Capture the cell that displays the provided text and extract its (x, y) central coordinate. 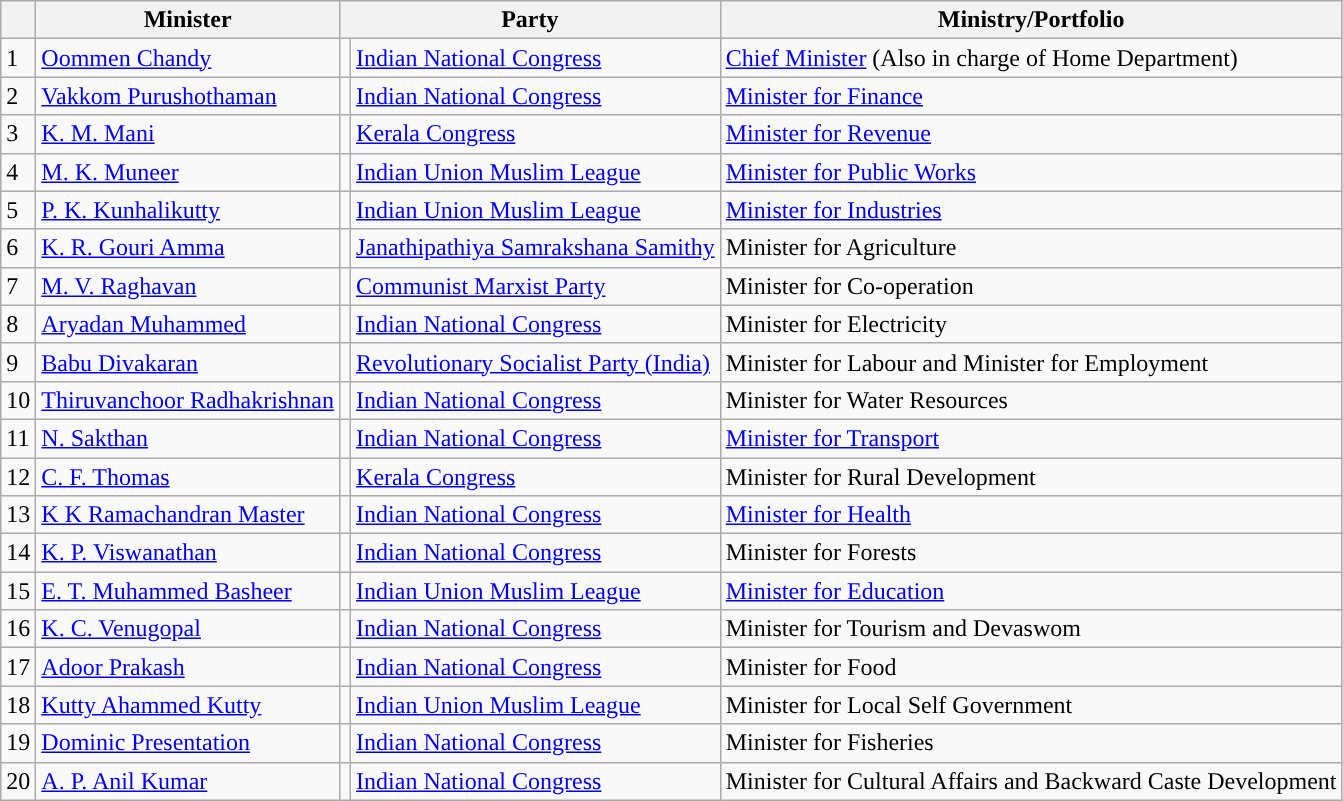
Minister for Co-operation (1031, 286)
6 (18, 248)
Minister for Forests (1031, 553)
Minister for Industries (1031, 210)
K. C. Venugopal (188, 629)
N. Sakthan (188, 438)
14 (18, 553)
Kutty Ahammed Kutty (188, 705)
M. K. Muneer (188, 172)
M. V. Raghavan (188, 286)
19 (18, 743)
Minister for Agriculture (1031, 248)
P. K. Kunhalikutty (188, 210)
Adoor Prakash (188, 667)
20 (18, 781)
E. T. Muhammed Basheer (188, 591)
Minister for Fisheries (1031, 743)
Minister for Health (1031, 515)
Minister for Cultural Affairs and Backward Caste Development (1031, 781)
13 (18, 515)
10 (18, 400)
Minister for Rural Development (1031, 477)
Revolutionary Socialist Party (India) (536, 362)
Minister for Finance (1031, 96)
Minister for Public Works (1031, 172)
Babu Divakaran (188, 362)
11 (18, 438)
Janathipathiya Samrakshana Samithy (536, 248)
Minister for Education (1031, 591)
Dominic Presentation (188, 743)
18 (18, 705)
Minister for Food (1031, 667)
Thiruvanchoor Radhakrishnan (188, 400)
Chief Minister (Also in charge of Home Department) (1031, 58)
17 (18, 667)
Minister for Electricity (1031, 324)
12 (18, 477)
16 (18, 629)
Minister for Local Self Government (1031, 705)
Communist Marxist Party (536, 286)
7 (18, 286)
Vakkom Purushothaman (188, 96)
K K Ramachandran Master (188, 515)
Minister for Tourism and Devaswom (1031, 629)
Ministry/Portfolio (1031, 20)
15 (18, 591)
8 (18, 324)
Oommen Chandy (188, 58)
4 (18, 172)
Party (530, 20)
3 (18, 134)
9 (18, 362)
5 (18, 210)
2 (18, 96)
Minister for Labour and Minister for Employment (1031, 362)
Minister for Revenue (1031, 134)
Minister (188, 20)
A. P. Anil Kumar (188, 781)
Aryadan Muhammed (188, 324)
1 (18, 58)
C. F. Thomas (188, 477)
Minister for Transport (1031, 438)
K. M. Mani (188, 134)
K. R. Gouri Amma (188, 248)
Minister for Water Resources (1031, 400)
K. P. Viswanathan (188, 553)
